Locate the cell with the specified text and output its (x, y) center coordinate. 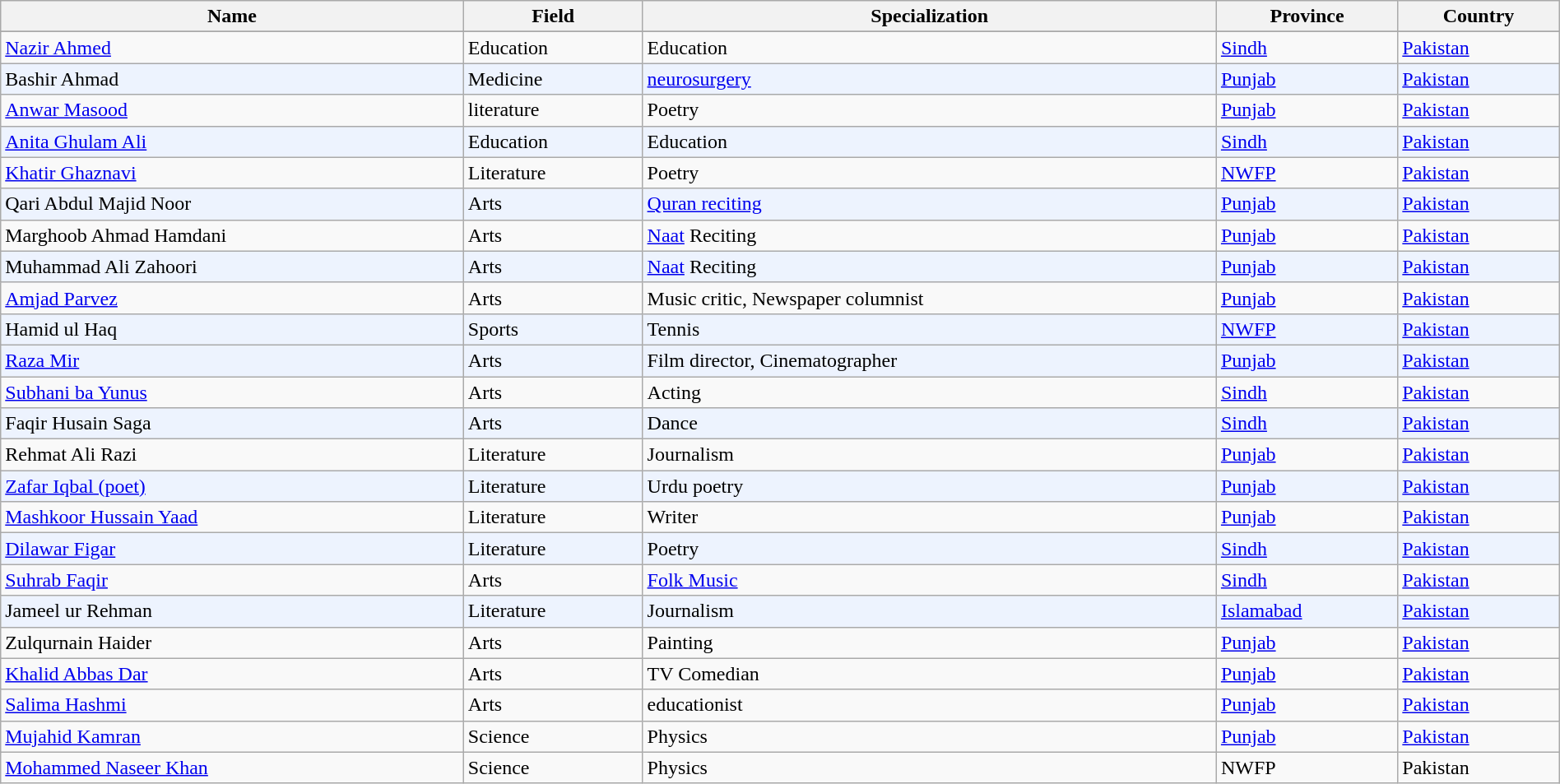
Raza Mir (232, 360)
Dance (930, 424)
Sports (553, 329)
Field (553, 16)
Khatir Ghaznavi (232, 173)
Hamid ul Haq (232, 329)
Khalid Abbas Dar (232, 674)
Amjad Parvez (232, 298)
Suhrab Faqir (232, 580)
Anwar Masood (232, 110)
Marghoob Ahmad Hamdani (232, 235)
Painting (930, 643)
Mujahid Kamran (232, 736)
neurosurgery (930, 79)
educationist (930, 705)
Subhani ba Yunus (232, 392)
Acting (930, 392)
Bashir Ahmad (232, 79)
literature (553, 110)
Faqir Husain Saga (232, 424)
Jameel ur Rehman (232, 611)
Zulqurnain Haider (232, 643)
Country (1479, 16)
Salima Hashmi (232, 705)
Mashkoor Hussain Yaad (232, 517)
Mohammed Naseer Khan (232, 768)
Quran reciting (930, 204)
Nazir Ahmed (232, 48)
Urdu poetry (930, 486)
Writer (930, 517)
Folk Music (930, 580)
Medicine (553, 79)
Tennis (930, 329)
TV Comedian (930, 674)
Dilawar Figar (232, 549)
Specialization (930, 16)
Islamabad (1307, 611)
Qari Abdul Majid Noor (232, 204)
Rehmat Ali Razi (232, 455)
Name (232, 16)
Zafar Iqbal (poet) (232, 486)
Muhammad Ali Zahoori (232, 267)
Anita Ghulam Ali (232, 141)
Music critic, Newspaper columnist (930, 298)
Province (1307, 16)
Film director, Cinematographer (930, 360)
